For the text-containing cell, return its midpoint in [X, Y] coordinate format. 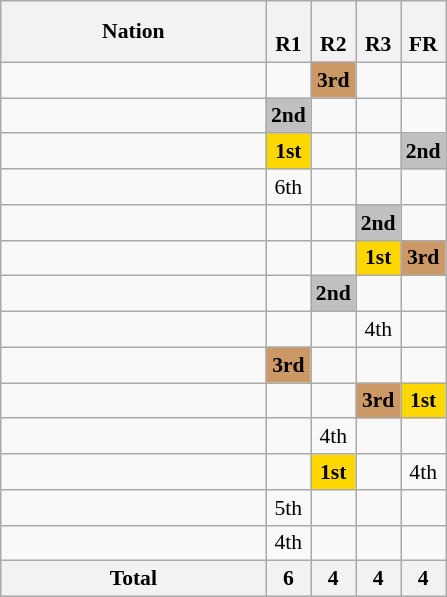
Nation [134, 32]
6th [288, 187]
R1 [288, 32]
R2 [334, 32]
Total [134, 579]
5th [288, 508]
6 [288, 579]
R3 [378, 32]
FR [424, 32]
